For the text-containing cell, return its midpoint in (x, y) coordinate format. 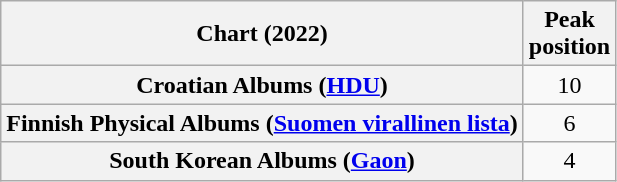
Croatian Albums (HDU) (262, 85)
South Korean Albums (Gaon) (262, 161)
6 (569, 123)
Peakposition (569, 34)
Finnish Physical Albums (Suomen virallinen lista) (262, 123)
Chart (2022) (262, 34)
10 (569, 85)
4 (569, 161)
